Search for the cell housing the specified text and yield its [X, Y] center coordinate. 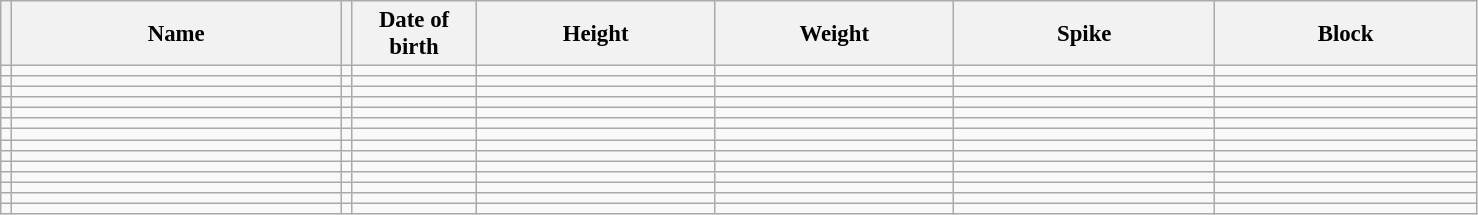
Name [176, 34]
Height [596, 34]
Date of birth [414, 34]
Weight [834, 34]
Spike [1084, 34]
Block [1346, 34]
